Detect which cell encompasses the target text, then output its [X, Y] center coordinate. 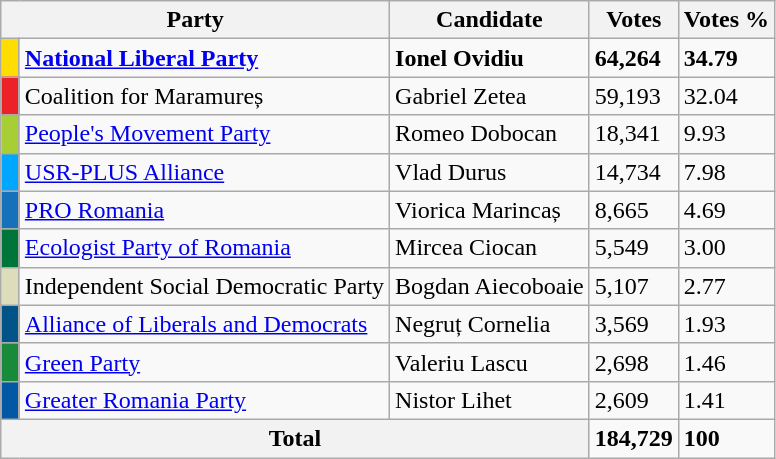
Negruț Cornelia [490, 324]
Viorica Marincaș [490, 210]
Ecologist Party of Romania [204, 248]
Romeo Dobocan [490, 134]
59,193 [634, 96]
Votes [634, 20]
8,665 [634, 210]
9.93 [726, 134]
3,569 [634, 324]
Alliance of Liberals and Democrats [204, 324]
2.77 [726, 286]
Mircea Ciocan [490, 248]
7.98 [726, 172]
Ionel Ovidiu [490, 58]
National Liberal Party [204, 58]
PRO Romania [204, 210]
4.69 [726, 210]
Total [296, 438]
Greater Romania Party [204, 400]
Gabriel Zetea [490, 96]
2,698 [634, 362]
1.93 [726, 324]
5,107 [634, 286]
1.41 [726, 400]
USR-PLUS Alliance [204, 172]
100 [726, 438]
64,264 [634, 58]
32.04 [726, 96]
34.79 [726, 58]
Votes % [726, 20]
Vlad Durus [490, 172]
Party [196, 20]
1.46 [726, 362]
18,341 [634, 134]
5,549 [634, 248]
Valeriu Lascu [490, 362]
People's Movement Party [204, 134]
Nistor Lihet [490, 400]
184,729 [634, 438]
Candidate [490, 20]
Bogdan Aiecoboaie [490, 286]
Green Party [204, 362]
Coalition for Maramureș [204, 96]
14,734 [634, 172]
Independent Social Democratic Party [204, 286]
2,609 [634, 400]
3.00 [726, 248]
